Provide the [X, Y] coordinate of the cell's center where the given text is located.  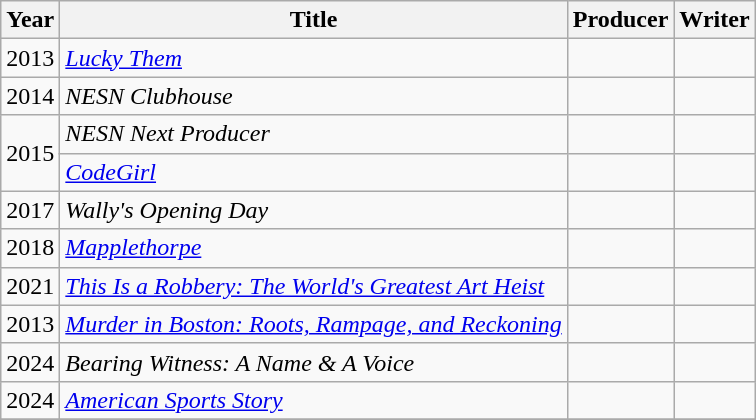
2017 [30, 210]
Title [314, 20]
Wally's Opening Day [314, 210]
Murder in Boston: Roots, Rampage, and Reckoning [314, 324]
2014 [30, 96]
Bearing Witness: A Name & A Voice [314, 362]
2015 [30, 153]
This Is a Robbery: The World's Greatest Art Heist [314, 286]
2021 [30, 286]
Writer [714, 20]
2018 [30, 248]
Lucky Them [314, 58]
Year [30, 20]
American Sports Story [314, 400]
Mapplethorpe [314, 248]
NESN Next Producer [314, 134]
CodeGirl [314, 172]
Producer [620, 20]
NESN Clubhouse [314, 96]
